Find where the given text appears and provide that cell's center as [x, y] coordinate. 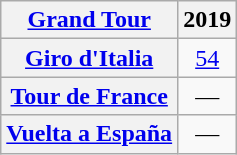
54 [208, 58]
Tour de France [90, 96]
2019 [208, 20]
Giro d'Italia [90, 58]
Grand Tour [90, 20]
Vuelta a España [90, 134]
